Search for the cell housing the specified text and yield its [x, y] center coordinate. 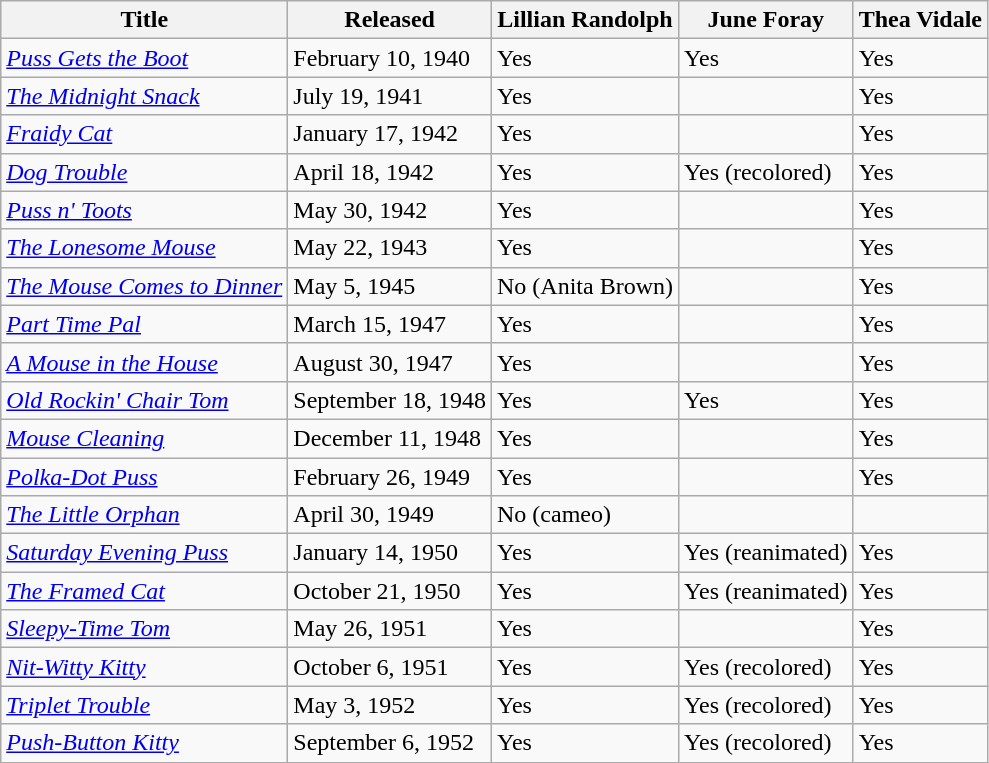
January 17, 1942 [390, 134]
Released [390, 20]
A Mouse in the House [144, 362]
The Mouse Comes to Dinner [144, 286]
Sleepy-Time Tom [144, 629]
July 19, 1941 [390, 96]
No (Anita Brown) [584, 286]
Lillian Randolph [584, 20]
September 18, 1948 [390, 400]
The Little Orphan [144, 515]
August 30, 1947 [390, 362]
May 26, 1951 [390, 629]
October 21, 1950 [390, 591]
Nit-Witty Kitty [144, 667]
Title [144, 20]
May 5, 1945 [390, 286]
Mouse Cleaning [144, 438]
Puss Gets the Boot [144, 58]
February 26, 1949 [390, 477]
Puss n' Toots [144, 210]
December 11, 1948 [390, 438]
June Foray [766, 20]
Dog Trouble [144, 172]
Saturday Evening Puss [144, 553]
January 14, 1950 [390, 553]
April 30, 1949 [390, 515]
Thea Vidale [920, 20]
The Lonesome Mouse [144, 248]
February 10, 1940 [390, 58]
September 6, 1952 [390, 743]
May 30, 1942 [390, 210]
Triplet Trouble [144, 705]
Part Time Pal [144, 324]
Polka-Dot Puss [144, 477]
The Framed Cat [144, 591]
October 6, 1951 [390, 667]
April 18, 1942 [390, 172]
Push-Button Kitty [144, 743]
Old Rockin' Chair Tom [144, 400]
May 22, 1943 [390, 248]
May 3, 1952 [390, 705]
The Midnight Snack [144, 96]
No (cameo) [584, 515]
March 15, 1947 [390, 324]
Fraidy Cat [144, 134]
